Pinpoint the cell where the given text exists, returning its (X, Y) midpoint coordinate. 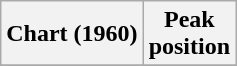
Chart (1960) (72, 34)
Peakposition (189, 34)
